Capture the cell that displays the provided text and extract its (X, Y) central coordinate. 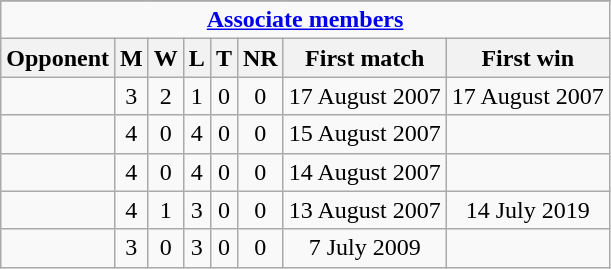
First win (528, 58)
7 July 2009 (364, 248)
Opponent (58, 58)
L (196, 58)
First match (364, 58)
NR (260, 58)
M (132, 58)
15 August 2007 (364, 134)
14 July 2019 (528, 210)
Associate members (306, 20)
2 (166, 96)
T (224, 58)
14 August 2007 (364, 172)
W (166, 58)
13 August 2007 (364, 210)
